Locate the cell with the specified text and output its [x, y] center coordinate. 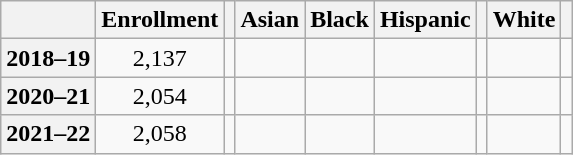
Hispanic [425, 20]
Asian [270, 20]
2020–21 [48, 96]
Black [340, 20]
Enrollment [160, 20]
2018–19 [48, 58]
2,058 [160, 134]
2021–22 [48, 134]
2,137 [160, 58]
2,054 [160, 96]
White [524, 20]
